Return (X, Y) of the center of cell containing provided text 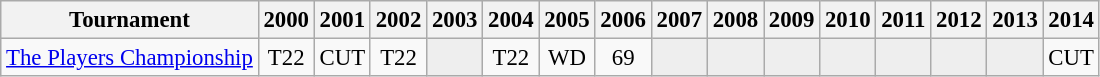
2014 (1071, 20)
2002 (398, 20)
2001 (342, 20)
2004 (511, 20)
2006 (623, 20)
Tournament (130, 20)
WD (567, 58)
2012 (959, 20)
2008 (735, 20)
2000 (286, 20)
The Players Championship (130, 58)
2009 (792, 20)
2013 (1015, 20)
69 (623, 58)
2005 (567, 20)
2011 (904, 20)
2007 (679, 20)
2010 (848, 20)
2003 (455, 20)
